Pinpoint the cell where the given text exists, returning its [X, Y] midpoint coordinate. 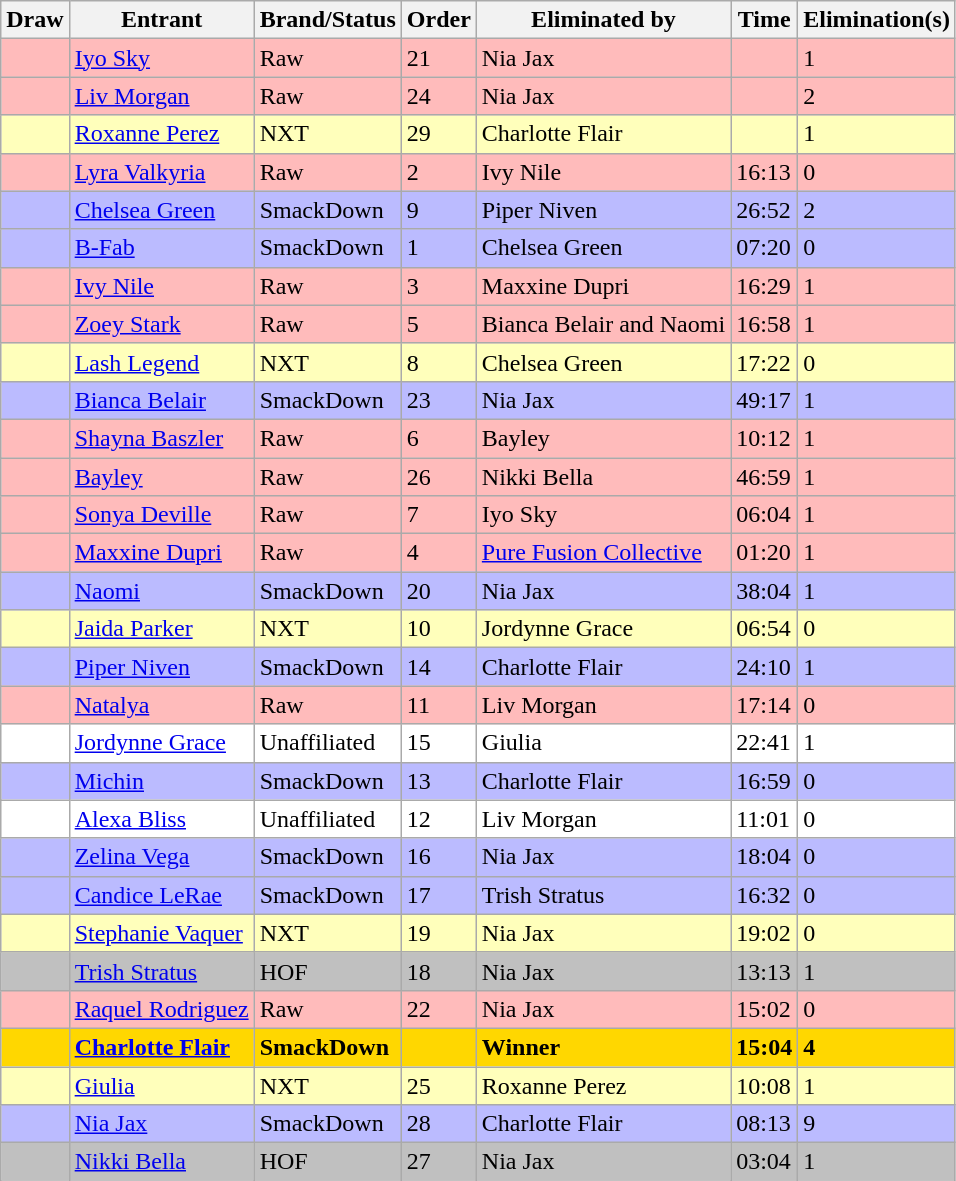
22:41 [764, 743]
13 [438, 781]
Candice LeRae [162, 895]
Michin [162, 781]
Brand/Status [328, 20]
Raquel Rodriguez [162, 1009]
38:04 [764, 591]
Zoey Stark [162, 324]
Pure Fusion Collective [603, 553]
11:01 [764, 819]
Lyra Valkyria [162, 172]
Stephanie Vaquer [162, 933]
Bianca Belair [162, 400]
Winner [603, 1047]
Natalya [162, 705]
18:04 [764, 857]
17:22 [764, 362]
5 [438, 324]
49:17 [764, 400]
19 [438, 933]
08:13 [764, 1124]
8 [438, 362]
21 [438, 58]
16 [438, 857]
Shayna Baszler [162, 438]
06:04 [764, 515]
6 [438, 438]
Elimination(s) [877, 20]
Jaida Parker [162, 629]
17:14 [764, 705]
24 [438, 96]
Naomi [162, 591]
28 [438, 1124]
27 [438, 1162]
10 [438, 629]
16:32 [764, 895]
15 [438, 743]
10:12 [764, 438]
16:13 [764, 172]
06:54 [764, 629]
20 [438, 591]
10:08 [764, 1085]
22 [438, 1009]
Entrant [162, 20]
Eliminated by [603, 20]
15:04 [764, 1047]
14 [438, 667]
26:52 [764, 210]
15:02 [764, 1009]
B-Fab [162, 248]
23 [438, 400]
Draw [35, 20]
16:29 [764, 286]
24:10 [764, 667]
Alexa Bliss [162, 819]
Bianca Belair and Naomi [603, 324]
Time [764, 20]
Sonya Deville [162, 515]
Zelina Vega [162, 857]
11 [438, 705]
03:04 [764, 1162]
16:59 [764, 781]
46:59 [764, 477]
Order [438, 20]
13:13 [764, 971]
3 [438, 286]
7 [438, 515]
12 [438, 819]
29 [438, 134]
17 [438, 895]
26 [438, 477]
19:02 [764, 933]
18 [438, 971]
Lash Legend [162, 362]
25 [438, 1085]
16:58 [764, 324]
01:20 [764, 553]
07:20 [764, 248]
